Extract the [x, y] coordinate from the center of the cell holding the provided text.  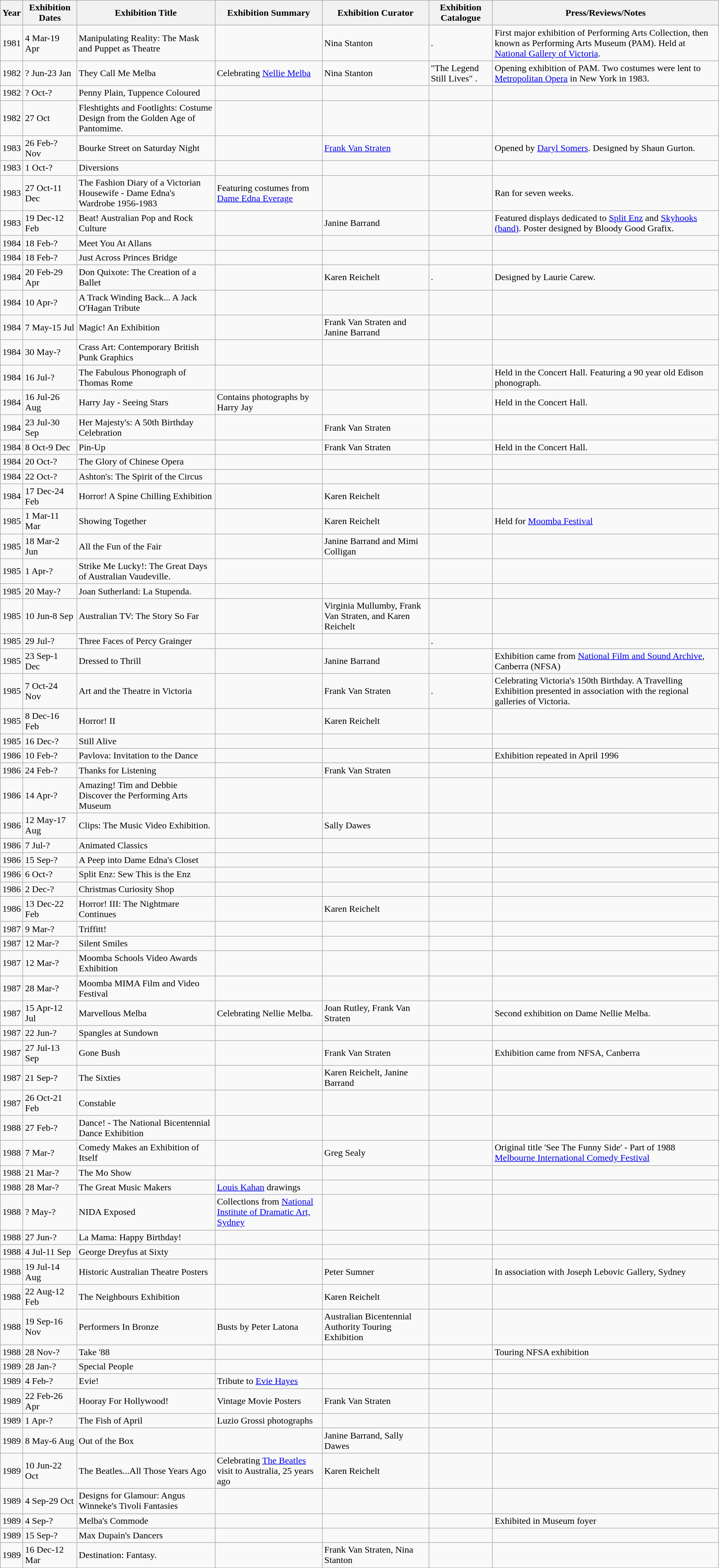
22 Feb-26 Apr [50, 1401]
22 Jun-? [50, 1033]
Split Enz: Sew This is the Enz [146, 874]
Sally Dawes [376, 825]
22 Aug-12 Feb [50, 1296]
Fleshtights and Footlights: Costume Design from the Golden Age of Pantomime. [146, 118]
Moomba MIMA Film and Video Festival [146, 988]
Greg Sealy [376, 1153]
10 Jun-22 Oct [50, 1471]
Exhibition Summary [269, 13]
20 Feb-29 Apr [50, 277]
14 Apr-? [50, 795]
Designed by Laurie Carew. [605, 277]
Horror! III: The Nightmare Continues [146, 909]
Frank Van Straten, Nina Stanton [376, 1555]
4 Feb-? [50, 1381]
4 Sep-29 Oct [50, 1501]
Australian TV: The Story So Far [146, 616]
27 Jul-13 Sep [50, 1053]
4 Mar-19 Apr [50, 43]
7 Oct-24 Nov [50, 691]
10 Feb-? [50, 756]
Hooray For Hollywood! [146, 1401]
Press/Reviews/Notes [605, 13]
Louis Kahan drawings [269, 1187]
4 Sep-? [50, 1521]
Exhibited in Museum foyer [605, 1521]
Don Quixote: The Creation of a Ballet [146, 277]
27 Feb-? [50, 1128]
Opened by Daryl Somers. Designed by Shaun Gurton. [605, 148]
In association with Joseph Lebovic Gallery, Sydney [605, 1272]
16 Dec-? [50, 741]
10 Jun-8 Sep [50, 616]
Penny Plain, Tuppence Coloured [146, 93]
Opening exhibition of PAM. Two costumes were lent to Metropolitan Opera in New York in 1983. [605, 73]
27 Oct [50, 118]
Collections from National Institute of Dramatic Art, Sydney [269, 1212]
Exhibition came from NFSA, Canberra [605, 1053]
A Track Winding Back... A Jack O'Hagan Tribute [146, 302]
Just Across Princes Bridge [146, 257]
Janine Barrand, Sally Dawes [376, 1441]
Dance! - The National Bicentennial Dance Exhibition [146, 1128]
6 Oct-? [50, 874]
The Fabulous Phonograph of Thomas Rome [146, 377]
Thanks for Listening [146, 770]
Magic! An Exhibition [146, 327]
Contains photographs by Harry Jay [269, 403]
Amazing! Tim and Debbie Discover the Performing Arts Museum [146, 795]
Held for Moomba Festival [605, 521]
7 May-15 Jul [50, 327]
Peter Sumner [376, 1272]
Year [12, 13]
Celebrating Nellie Melba [269, 73]
20 Oct-? [50, 462]
They Call Me Melba [146, 73]
Horror! II [146, 722]
Manipulating Reality: The Mask and Puppet as Theatre [146, 43]
Comedy Makes an Exhibition of Itself [146, 1153]
Meet You At Allans [146, 243]
12 May-17 Aug [50, 825]
Horror! A Spine Chilling Exhibition [146, 496]
Held in the Concert Hall. Featuring a 90 year old Edison phonograph. [605, 377]
Gone Bush [146, 1053]
Strike Me Lucky!: The Great Days of Australian Vaudeville. [146, 571]
Out of the Box [146, 1441]
2 Dec-? [50, 889]
8 Dec-16 Feb [50, 722]
Ashton's: The Spirit of the Circus [146, 476]
Three Faces of Percy Grainger [146, 641]
16 Dec-12 Mar [50, 1555]
23 Sep-1 Dec [50, 661]
Designs for Glamour: Angus Winneke's Tivoli Fantasies [146, 1501]
Evie! [146, 1381]
Exhibition came from National Film and Sound Archive, Canberra (NFSA) [605, 661]
All the Fun of the Fair [146, 546]
Moomba Schools Video Awards Exhibition [146, 963]
La Mama: Happy Birthday! [146, 1237]
The Great Music Makers [146, 1187]
Spangles at Sundown [146, 1033]
Take '88 [146, 1352]
Luzio Grossi photographs [269, 1421]
Destination: Fantasy. [146, 1555]
15 Apr-12 Jul [50, 1014]
Animated Classics [146, 845]
Pin-Up [146, 447]
Max Dupain's Dancers [146, 1535]
1 Mar-11 Mar [50, 521]
First major exhibition of Performing Arts Collection, then known as Performing Arts Museum (PAM). Held at National Gallery of Victoria. [605, 43]
Exhibition Title [146, 13]
Dressed to Thrill [146, 661]
Australian Bicentennial Authority Touring Exhibition [376, 1327]
Christmas Curiosity Shop [146, 889]
20 May-? [50, 591]
9 Mar-? [50, 929]
Beat! Australian Pop and Rock Culture [146, 223]
? Oct-? [50, 93]
10 Apr-? [50, 302]
23 Jul-30 Sep [50, 427]
Showing Together [146, 521]
Original title 'See The Funny Side' - Part of 1988 Melbourne International Comedy Festival [605, 1153]
Pavlova: Invitation to the Dance [146, 756]
Bourke Street on Saturday Night [146, 148]
Marvellous Melba [146, 1014]
29 Jul-? [50, 641]
The Sixties [146, 1078]
19 Dec-12 Feb [50, 223]
Second exhibition on Dame Nellie Melba. [605, 1014]
22 Oct-? [50, 476]
27 Oct-11 Dec [50, 193]
The Fashion Diary of a Victorian Housewife - Dame Edna's Wardrobe 1956-1983 [146, 193]
7 Mar-? [50, 1153]
Melba's Commode [146, 1521]
Exhibition Curator [376, 13]
A Peep into Dame Edna's Closet [146, 860]
Janine Barrand and Mimi Colligan [376, 546]
Busts by Peter Latona [269, 1327]
Diversions [146, 168]
26 Oct-21 Feb [50, 1103]
The Fish of April [146, 1421]
Historic Australian Theatre Posters [146, 1272]
Art and the Theatre in Victoria [146, 691]
Performers In Bronze [146, 1327]
1981 [12, 43]
Silent Smiles [146, 943]
8 May-6 Aug [50, 1441]
7 Jul-? [50, 845]
13 Dec-22 Feb [50, 909]
Celebrating The Beatles visit to Australia, 25 years ago [269, 1471]
1 Oct-? [50, 168]
Still Alive [146, 741]
The Glory of Chinese Opera [146, 462]
16 Jul-? [50, 377]
30 May-? [50, 353]
Tribute to Evie Hayes [269, 1381]
18 Mar-2 Jun [50, 546]
? May-? [50, 1212]
The Beatles...All Those Years Ago [146, 1471]
24 Feb-? [50, 770]
Crass Art: Contemporary British Punk Graphics [146, 353]
4 Jul-11 Sep [50, 1252]
Harry Jay - Seeing Stars [146, 403]
21 Sep-? [50, 1078]
21 Mar-? [50, 1173]
Exhibition Dates [50, 13]
Featured displays dedicated to Split Enz and Skyhooks (band). Poster designed by Bloody Good Grafix. [605, 223]
Exhibition Catalogue [461, 13]
Celebrating Nellie Melba. [269, 1014]
Karen Reichelt, Janine Barrand [376, 1078]
Joan Rutley, Frank Van Straten [376, 1014]
Special People [146, 1367]
Clips: The Music Video Exhibition. [146, 825]
? Jun-23 Jan [50, 73]
27 Jun-? [50, 1237]
19 Jul-14 Aug [50, 1272]
Touring NFSA exhibition [605, 1352]
Exhibition repeated in April 1996 [605, 756]
28 Jan-? [50, 1367]
Virginia Mullumby, Frank Van Straten, and Karen Reichelt [376, 616]
Ran for seven weeks. [605, 193]
Constable [146, 1103]
Vintage Movie Posters [269, 1401]
19 Sep-16 Nov [50, 1327]
NIDA Exposed [146, 1212]
Her Majesty's: A 50th Birthday Celebration [146, 427]
28 Nov-? [50, 1352]
Frank Van Straten and Janine Barrand [376, 327]
Celebrating Victoria's 150th Birthday. A Travelling Exhibition presented in association with the regional galleries of Victoria. [605, 691]
"The Legend Still Lives" . [461, 73]
16 Jul-26 Aug [50, 403]
George Dreyfus at Sixty [146, 1252]
Joan Sutherland: La Stupenda. [146, 591]
The Mo Show [146, 1173]
Triffitt! [146, 929]
8 Oct-9 Dec [50, 447]
Featuring costumes from Dame Edna Everage [269, 193]
17 Dec-24 Feb [50, 496]
26 Feb-? Nov [50, 148]
The Neighbours Exhibition [146, 1296]
